Determine the [x, y] coordinate at the center of the cell enclosing the given text.  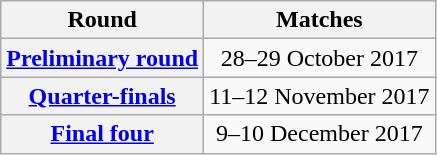
Quarter-finals [102, 96]
Final four [102, 134]
Matches [320, 20]
28–29 October 2017 [320, 58]
Preliminary round [102, 58]
9–10 December 2017 [320, 134]
Round [102, 20]
11–12 November 2017 [320, 96]
